Output the [x, y] coordinate of the center of the cell containing the given text.  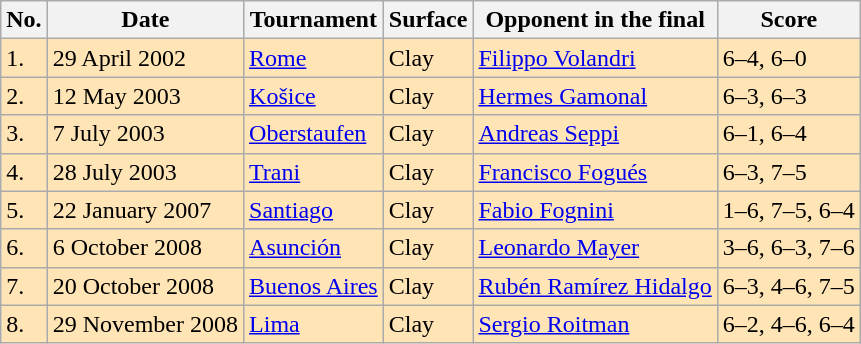
4. [24, 172]
1. [24, 58]
6 October 2008 [145, 248]
Francisco Fogués [595, 172]
Leonardo Mayer [595, 248]
6–3, 6–3 [788, 96]
No. [24, 20]
Hermes Gamonal [595, 96]
6–1, 6–4 [788, 134]
Surface [428, 20]
6–4, 6–0 [788, 58]
1–6, 7–5, 6–4 [788, 210]
7. [24, 286]
3–6, 6–3, 7–6 [788, 248]
Fabio Fognini [595, 210]
Asunción [314, 248]
6–2, 4–6, 6–4 [788, 324]
Rubén Ramírez Hidalgo [595, 286]
6. [24, 248]
Rome [314, 58]
8. [24, 324]
Andreas Seppi [595, 134]
12 May 2003 [145, 96]
6–3, 7–5 [788, 172]
22 January 2007 [145, 210]
Buenos Aires [314, 286]
29 November 2008 [145, 324]
Sergio Roitman [595, 324]
Filippo Volandri [595, 58]
Score [788, 20]
Date [145, 20]
3. [24, 134]
2. [24, 96]
5. [24, 210]
20 October 2008 [145, 286]
Santiago [314, 210]
Opponent in the final [595, 20]
Košice [314, 96]
Oberstaufen [314, 134]
6–3, 4–6, 7–5 [788, 286]
Tournament [314, 20]
Lima [314, 324]
Trani [314, 172]
29 April 2002 [145, 58]
7 July 2003 [145, 134]
28 July 2003 [145, 172]
